Find where the given text appears and provide that cell's center as [X, Y] coordinate. 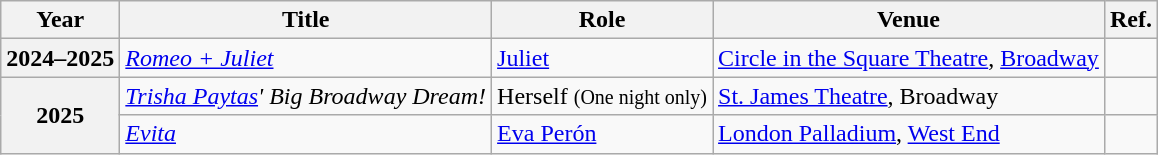
2024–2025 [60, 58]
2025 [60, 115]
Title [306, 20]
Trisha Paytas' Big Broadway Dream! [306, 96]
Juliet [602, 58]
Romeo + Juliet [306, 58]
Eva Perón [602, 134]
Year [60, 20]
Herself (One night only) [602, 96]
London Palladium, West End [909, 134]
Venue [909, 20]
Evita [306, 134]
St. James Theatre, Broadway [909, 96]
Role [602, 20]
Ref. [1130, 20]
Circle in the Square Theatre, Broadway [909, 58]
